Capture the cell that displays the provided text and extract its [X, Y] central coordinate. 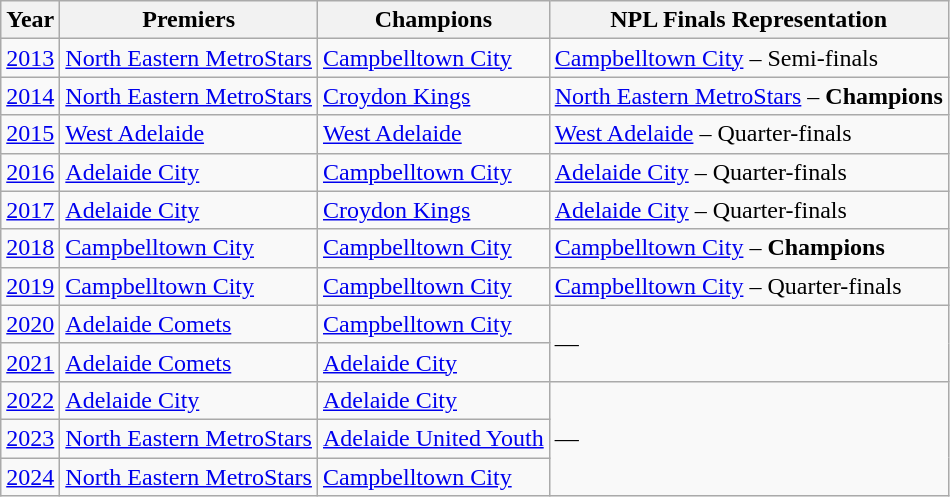
2014 [30, 96]
2021 [30, 362]
Adelaide United Youth [433, 438]
Campbelltown City – Semi-finals [748, 58]
Premiers [189, 20]
West Adelaide – Quarter-finals [748, 134]
Campbelltown City – Quarter-finals [748, 286]
Year [30, 20]
Campbelltown City – Champions [748, 248]
2024 [30, 477]
2023 [30, 438]
North Eastern MetroStars – Champions [748, 96]
2013 [30, 58]
2018 [30, 248]
2019 [30, 286]
2016 [30, 172]
Champions [433, 20]
NPL Finals Representation [748, 20]
2020 [30, 324]
2015 [30, 134]
2017 [30, 210]
2022 [30, 400]
